Provide the (X, Y) coordinate of the cell's center where the given text is located.  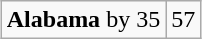
57 (184, 19)
Alabama by 35 (83, 19)
